Capture the cell that displays the provided text and extract its (x, y) central coordinate. 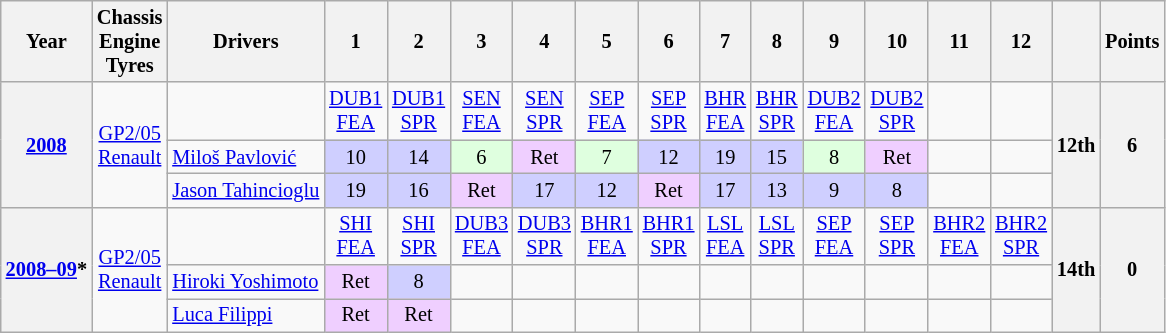
BHR1FEA (607, 236)
DUB1FEA (356, 111)
DUB1SPR (418, 111)
15 (777, 157)
Miloš Pavlović (246, 157)
Hiroki Yoshimoto (246, 282)
13 (777, 190)
5 (607, 41)
14th (1076, 270)
11 (959, 41)
Drivers (246, 41)
BHR2SPR (1021, 236)
ChassisEngineTyres (130, 41)
BHR2FEA (959, 236)
DUB2SPR (896, 111)
2008 (46, 144)
1 (356, 41)
SENSPR (544, 111)
3 (482, 41)
Year (46, 41)
4 (544, 41)
12th (1076, 144)
2 (418, 41)
DUB2FEA (834, 111)
BHRSPR (777, 111)
Jason Tahincioglu (246, 190)
BHRFEA (725, 111)
BHR1SPR (669, 236)
SHISPR (418, 236)
SENFEA (482, 111)
DUB3SPR (544, 236)
DUB3FEA (482, 236)
SHIFEA (356, 236)
Luca Filippi (246, 315)
2008–09* (46, 270)
LSLFEA (725, 236)
Points (1132, 41)
14 (418, 157)
16 (418, 190)
LSLSPR (777, 236)
0 (1132, 270)
